Determine the (x, y) coordinate at the center of the cell enclosing the given text.  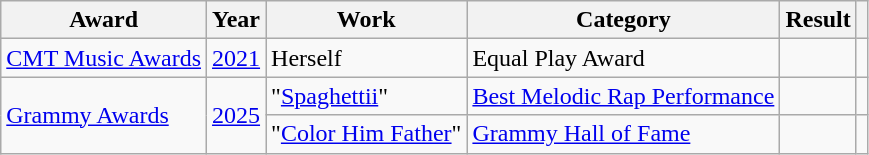
2025 (236, 115)
CMT Music Awards (104, 58)
Herself (366, 58)
"Color Him Father" (366, 134)
Equal Play Award (624, 58)
Category (624, 20)
Work (366, 20)
Grammy Hall of Fame (624, 134)
Best Melodic Rap Performance (624, 96)
Result (818, 20)
Grammy Awards (104, 115)
"Spaghettii" (366, 96)
Year (236, 20)
Award (104, 20)
2021 (236, 58)
